Return the [X, Y] coordinate for the center point of the cell that contains the specified text.  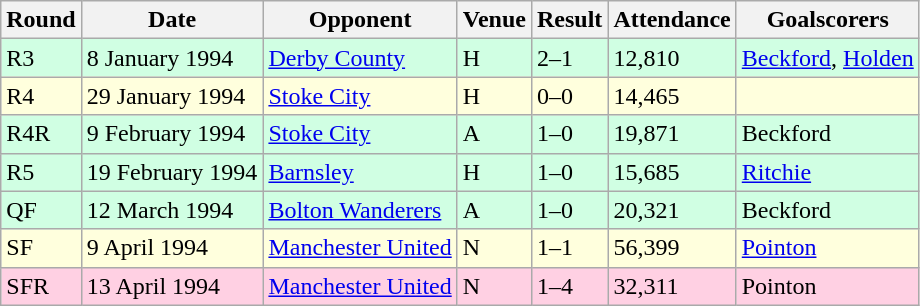
19 February 1994 [172, 172]
32,311 [672, 286]
Round [41, 20]
13 April 1994 [172, 286]
1–1 [569, 248]
R3 [41, 58]
12 March 1994 [172, 210]
Venue [494, 20]
0–0 [569, 96]
Derby County [360, 58]
19,871 [672, 134]
Beckford, Holden [828, 58]
Date [172, 20]
Goalscorers [828, 20]
20,321 [672, 210]
Attendance [672, 20]
Bolton Wanderers [360, 210]
1–4 [569, 286]
14,465 [672, 96]
Barnsley [360, 172]
R4R [41, 134]
12,810 [672, 58]
R4 [41, 96]
Opponent [360, 20]
9 February 1994 [172, 134]
56,399 [672, 248]
SFR [41, 286]
SF [41, 248]
R5 [41, 172]
9 April 1994 [172, 248]
Ritchie [828, 172]
QF [41, 210]
2–1 [569, 58]
15,685 [672, 172]
29 January 1994 [172, 96]
Result [569, 20]
8 January 1994 [172, 58]
